Scan for the cell matching the given text and deliver its (X, Y) coordinate at center. 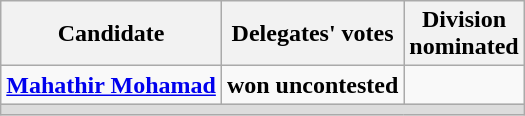
won uncontested (312, 85)
Divisionnominated (464, 34)
Candidate (112, 34)
Delegates' votes (312, 34)
Mahathir Mohamad (112, 85)
